Determine the [x, y] coordinate at the center of the cell enclosing the given text.  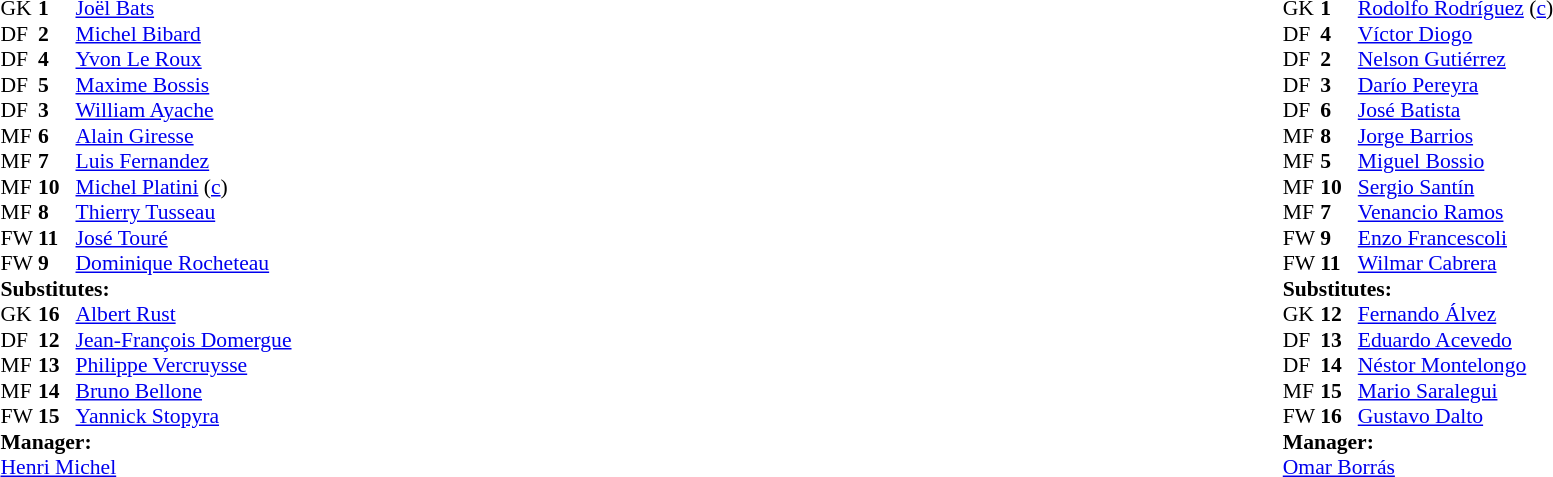
Thierry Tusseau [184, 213]
Fernando Álvez [1456, 315]
Enzo Francescoli [1456, 238]
Eduardo Acevedo [1456, 340]
José Batista [1456, 111]
Yannick Stopyra [184, 417]
José Touré [184, 238]
Venancio Ramos [1456, 213]
Maxime Bossis [184, 85]
Nelson Gutiérrez [1456, 59]
Miguel Bossio [1456, 161]
Mario Saralegui [1456, 391]
Alain Giresse [184, 136]
William Ayache [184, 111]
Luis Fernandez [184, 161]
Jean-François Domergue [184, 340]
Albert Rust [184, 315]
Wilmar Cabrera [1456, 263]
Néstor Montelongo [1456, 365]
Philippe Vercruysse [184, 365]
Gustavo Dalto [1456, 417]
Víctor Diogo [1456, 34]
Jorge Barrios [1456, 136]
Darío Pereyra [1456, 85]
Dominique Rocheteau [184, 263]
Sergio Santín [1456, 187]
Michel Bibard [184, 34]
Michel Platini (c) [184, 187]
Bruno Bellone [184, 391]
Yvon Le Roux [184, 59]
